Detect which cell encompasses the target text, then output its (X, Y) center coordinate. 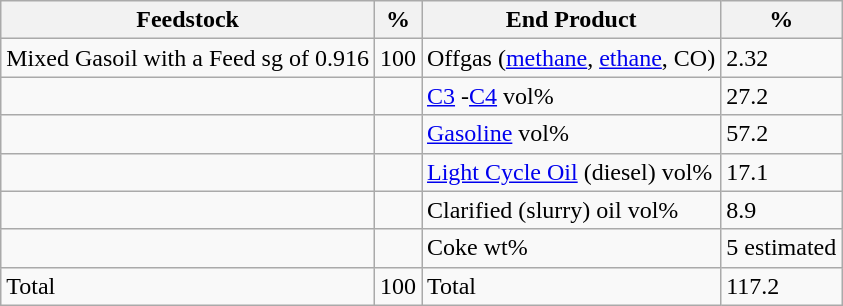
2.32 (782, 58)
Gasoline vol% (572, 134)
57.2 (782, 134)
C3 -C4 vol% (572, 96)
Feedstock (188, 20)
27.2 (782, 96)
Offgas (methane, ethane, CO) (572, 58)
Mixed Gasoil with a Feed sg of 0.916 (188, 58)
8.9 (782, 210)
17.1 (782, 172)
Coke wt% (572, 248)
Clarified (slurry) oil vol% (572, 210)
117.2 (782, 286)
End Product (572, 20)
5 estimated (782, 248)
Light Cycle Oil (diesel) vol% (572, 172)
